Locate the cell with the specified text and output its (X, Y) center coordinate. 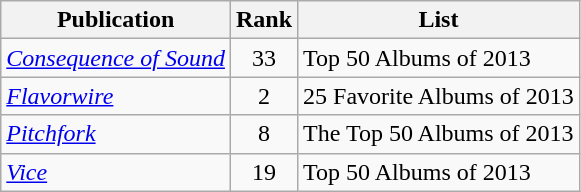
Consequence of Sound (116, 58)
The Top 50 Albums of 2013 (439, 134)
Vice (116, 172)
25 Favorite Albums of 2013 (439, 96)
8 (264, 134)
List (439, 20)
2 (264, 96)
19 (264, 172)
Pitchfork (116, 134)
Flavorwire (116, 96)
Publication (116, 20)
33 (264, 58)
Rank (264, 20)
